For the text-containing cell, return its midpoint in (X, Y) coordinate format. 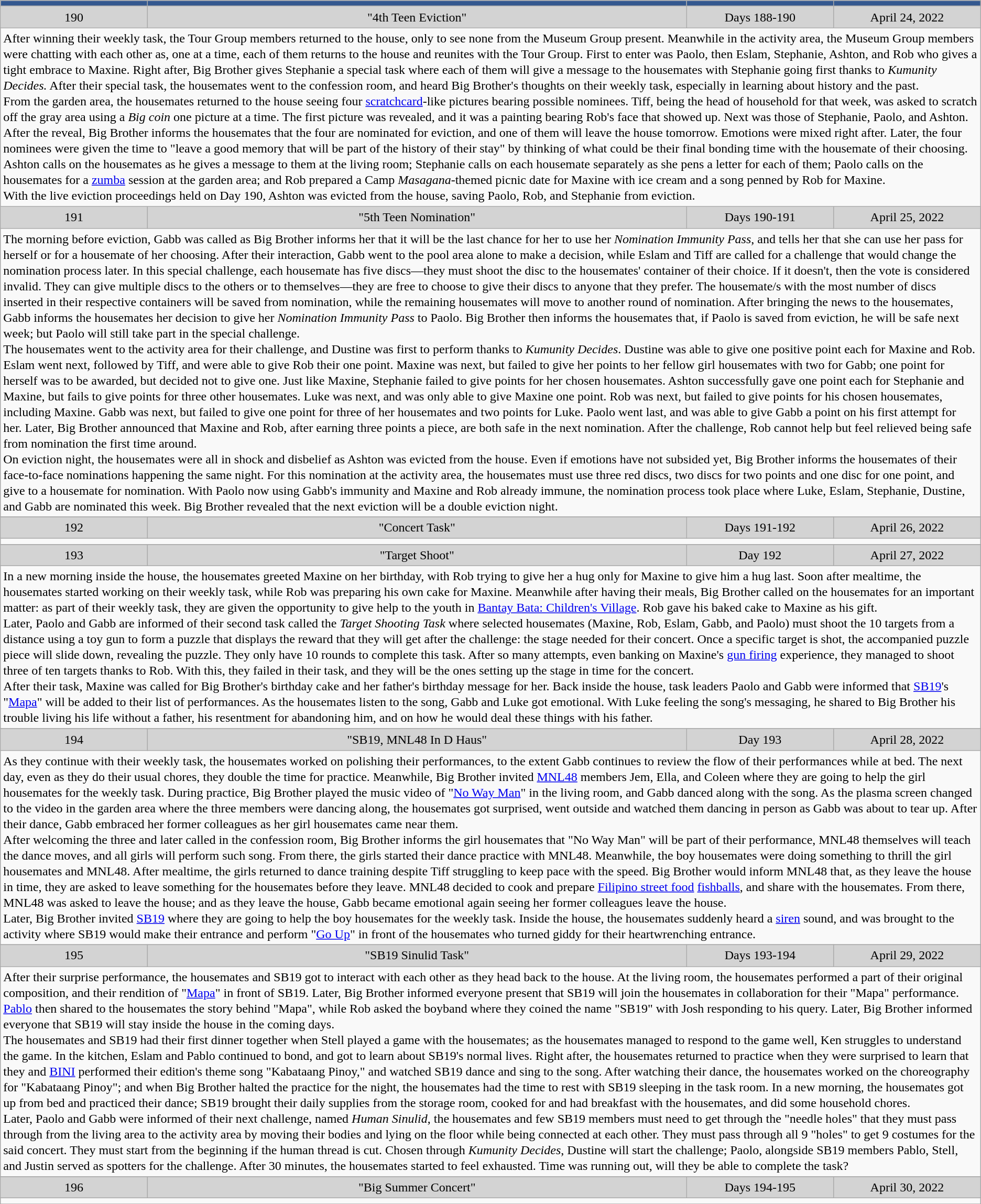
195 (74, 955)
"5th Teen Nomination" (417, 217)
April 24, 2022 (908, 17)
"Target Shoot" (417, 555)
"Big Summer Concert" (417, 1188)
"SB19, MNL48 In D Haus" (417, 739)
"4th Teen Eviction" (417, 17)
Day 193 (760, 739)
April 26, 2022 (908, 527)
"SB19 Sinulid Task" (417, 955)
192 (74, 527)
Days 190-191 (760, 217)
190 (74, 17)
193 (74, 555)
Day 192 (760, 555)
191 (74, 217)
April 30, 2022 (908, 1188)
Days 188-190 (760, 17)
April 29, 2022 (908, 955)
196 (74, 1188)
Days 191-192 (760, 527)
Days 193-194 (760, 955)
April 25, 2022 (908, 217)
April 28, 2022 (908, 739)
"Concert Task" (417, 527)
April 27, 2022 (908, 555)
Days 194-195 (760, 1188)
194 (74, 739)
